Return (x, y) of the center of cell containing provided text 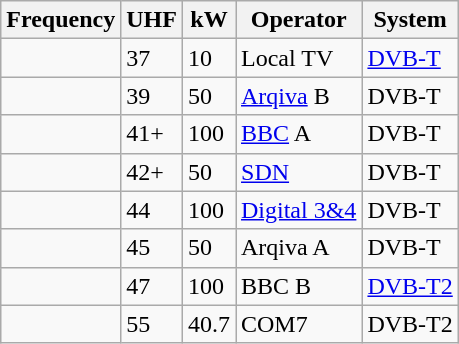
System (410, 20)
BBC A (299, 134)
10 (208, 58)
kW (208, 20)
42+ (152, 172)
COM7 (299, 324)
Local TV (299, 58)
47 (152, 286)
Arqiva A (299, 248)
41+ (152, 134)
BBC B (299, 286)
Operator (299, 20)
37 (152, 58)
SDN (299, 172)
45 (152, 248)
Frequency (61, 20)
39 (152, 96)
Arqiva B (299, 96)
Digital 3&4 (299, 210)
44 (152, 210)
55 (152, 324)
40.7 (208, 324)
UHF (152, 20)
